Determine the [X, Y] coordinate at the center of the cell enclosing the given text.  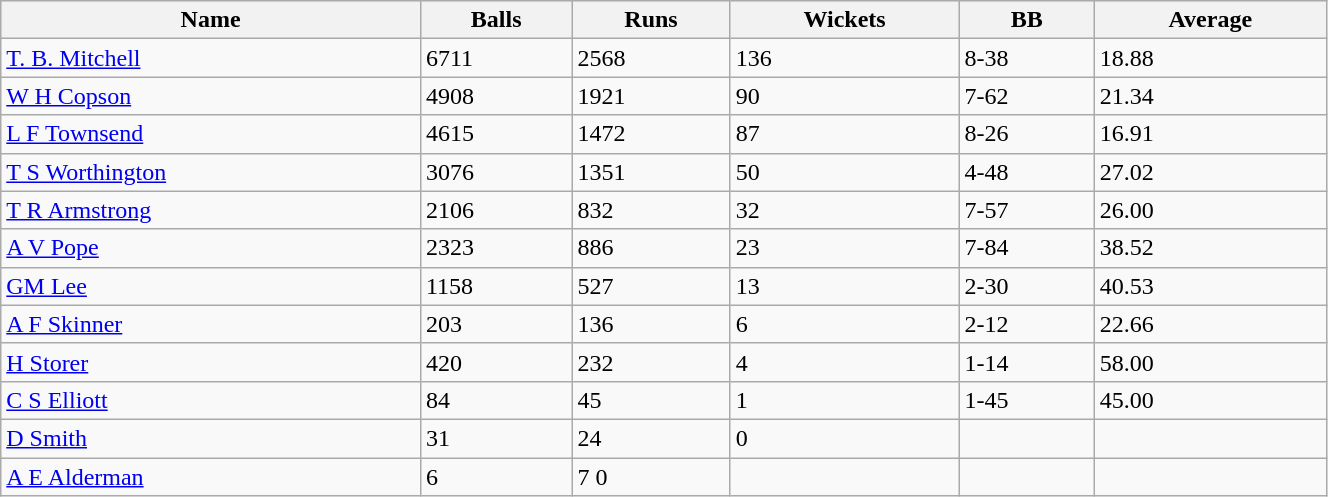
4615 [496, 134]
27.02 [1210, 172]
A E Alderman [211, 477]
4-48 [1026, 172]
L F Townsend [211, 134]
Runs [651, 20]
1158 [496, 286]
18.88 [1210, 58]
16.91 [1210, 134]
90 [844, 96]
832 [651, 210]
2568 [651, 58]
22.66 [1210, 324]
32 [844, 210]
2-12 [1026, 324]
40.53 [1210, 286]
1 [844, 400]
6711 [496, 58]
50 [844, 172]
D Smith [211, 438]
38.52 [1210, 248]
13 [844, 286]
T. B. Mitchell [211, 58]
W H Copson [211, 96]
0 [844, 438]
1472 [651, 134]
1921 [651, 96]
2106 [496, 210]
2-30 [1026, 286]
7-57 [1026, 210]
58.00 [1210, 362]
24 [651, 438]
232 [651, 362]
84 [496, 400]
8-26 [1026, 134]
T R Armstrong [211, 210]
26.00 [1210, 210]
Balls [496, 20]
527 [651, 286]
21.34 [1210, 96]
420 [496, 362]
8-38 [1026, 58]
A V Pope [211, 248]
3076 [496, 172]
7 0 [651, 477]
886 [651, 248]
1351 [651, 172]
7-62 [1026, 96]
C S Elliott [211, 400]
Name [211, 20]
1-45 [1026, 400]
7-84 [1026, 248]
23 [844, 248]
87 [844, 134]
45.00 [1210, 400]
BB [1026, 20]
Average [1210, 20]
1-14 [1026, 362]
Wickets [844, 20]
GM Lee [211, 286]
2323 [496, 248]
T S Worthington [211, 172]
4 [844, 362]
45 [651, 400]
31 [496, 438]
H Storer [211, 362]
203 [496, 324]
A F Skinner [211, 324]
4908 [496, 96]
